Return (X, Y) of the center of cell containing provided text 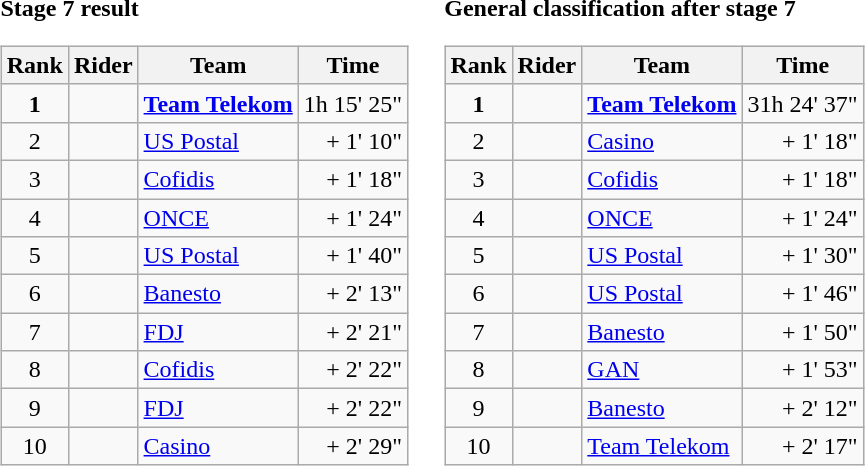
+ 1' 50" (802, 332)
GAN (662, 370)
31h 24' 37" (802, 103)
+ 2' 29" (352, 446)
+ 2' 13" (352, 294)
+ 1' 40" (352, 256)
+ 2' 12" (802, 408)
+ 2' 17" (802, 446)
+ 1' 10" (352, 141)
1h 15' 25" (352, 103)
+ 1' 30" (802, 256)
+ 2' 21" (352, 332)
+ 1' 46" (802, 294)
+ 1' 53" (802, 370)
